Capture the cell that displays the provided text and extract its [X, Y] central coordinate. 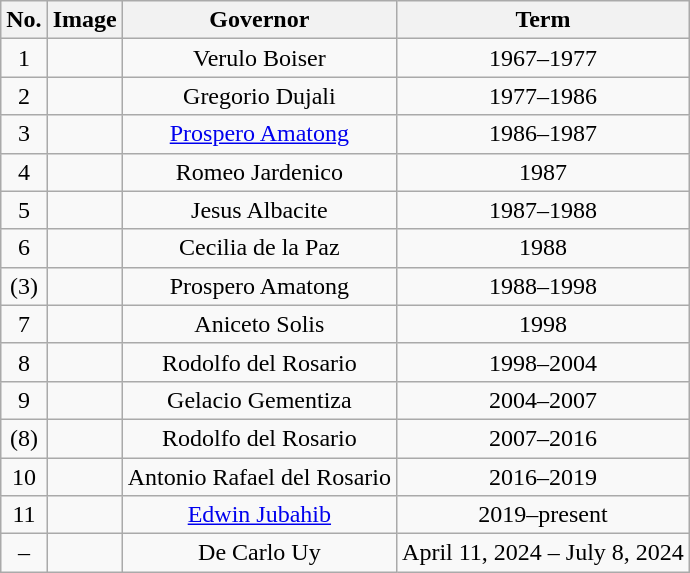
8 [24, 362]
Verulo Boiser [259, 58]
1 [24, 58]
1988–1998 [544, 286]
2004–2007 [544, 400]
Cecilia de la Paz [259, 248]
2019–present [544, 515]
5 [24, 210]
Governor [259, 20]
1987 [544, 172]
1977–1986 [544, 96]
1967–1977 [544, 58]
Edwin Jubahib [259, 515]
3 [24, 134]
2016–2019 [544, 477]
1988 [544, 248]
Gregorio Dujali [259, 96]
Image [84, 20]
1998 [544, 324]
Aniceto Solis [259, 324]
(3) [24, 286]
1998–2004 [544, 362]
11 [24, 515]
1986–1987 [544, 134]
Romeo Jardenico [259, 172]
1987–1988 [544, 210]
– [24, 553]
2 [24, 96]
10 [24, 477]
April 11, 2024 – July 8, 2024 [544, 553]
6 [24, 248]
Antonio Rafael del Rosario [259, 477]
4 [24, 172]
No. [24, 20]
9 [24, 400]
2007–2016 [544, 438]
Gelacio Gementiza [259, 400]
Jesus Albacite [259, 210]
7 [24, 324]
(8) [24, 438]
De Carlo Uy [259, 553]
Term [544, 20]
